Scan for the cell matching the given text and deliver its [X, Y] coordinate at center. 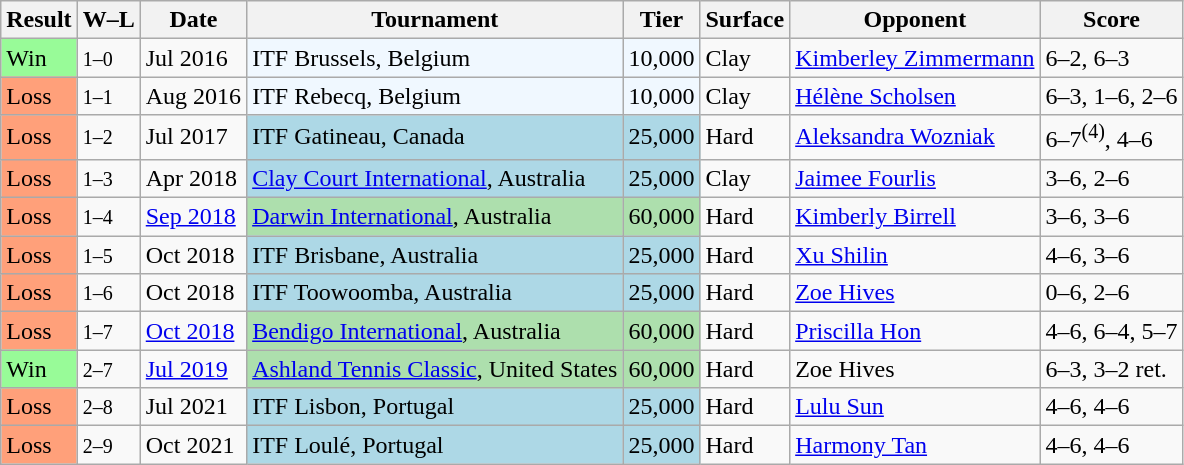
6–3, 1–6, 2–6 [1112, 96]
Oct 2021 [193, 445]
1–3 [108, 178]
Tier [662, 20]
ITF Brisbane, Australia [435, 255]
6–3, 3–2 ret. [1112, 369]
Jul 2017 [193, 138]
Surface [745, 20]
Harmony Tan [915, 445]
Hélène Scholsen [915, 96]
Kimberly Birrell [915, 217]
Apr 2018 [193, 178]
2–7 [108, 369]
W–L [108, 20]
ITF Loulé, Portugal [435, 445]
3–6, 3–6 [1112, 217]
1–7 [108, 331]
Sep 2018 [193, 217]
4–6, 6–4, 5–7 [1112, 331]
ITF Rebecq, Belgium [435, 96]
1–0 [108, 58]
Opponent [915, 20]
ITF Gatineau, Canada [435, 138]
Aug 2016 [193, 96]
3–6, 2–6 [1112, 178]
Xu Shilin [915, 255]
Jul 2021 [193, 407]
1–2 [108, 138]
Clay Court International, Australia [435, 178]
Jul 2019 [193, 369]
Priscilla Hon [915, 331]
Ashland Tennis Classic, United States [435, 369]
Lulu Sun [915, 407]
1–5 [108, 255]
ITF Lisbon, Portugal [435, 407]
Tournament [435, 20]
ITF Brussels, Belgium [435, 58]
6–2, 6–3 [1112, 58]
Jaimee Fourlis [915, 178]
Score [1112, 20]
6–7(4), 4–6 [1112, 138]
4–6, 3–6 [1112, 255]
Jul 2016 [193, 58]
Kimberley Zimmermann [915, 58]
1–1 [108, 96]
Darwin International, Australia [435, 217]
1–4 [108, 217]
Result [39, 20]
ITF Toowoomba, Australia [435, 293]
1–6 [108, 293]
0–6, 2–6 [1112, 293]
2–8 [108, 407]
Aleksandra Wozniak [915, 138]
Date [193, 20]
2–9 [108, 445]
Bendigo International, Australia [435, 331]
